Identify which cell holds the provided text, then report its (X, Y) central coordinate. 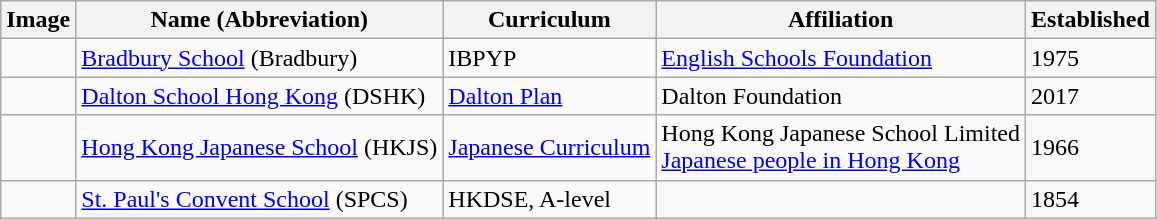
Japanese Curriculum (550, 148)
English Schools Foundation (841, 58)
1854 (1091, 199)
St. Paul's Convent School (SPCS) (260, 199)
Dalton Plan (550, 96)
Affiliation (841, 20)
Bradbury School (Bradbury) (260, 58)
Image (38, 20)
2017 (1091, 96)
1975 (1091, 58)
Dalton Foundation (841, 96)
Hong Kong Japanese School (HKJS) (260, 148)
Hong Kong Japanese School LimitedJapanese people in Hong Kong (841, 148)
Dalton School Hong Kong (DSHK) (260, 96)
1966 (1091, 148)
IBPYP (550, 58)
Established (1091, 20)
Curriculum (550, 20)
HKDSE, A-level (550, 199)
Name (Abbreviation) (260, 20)
